Search for the cell housing the specified text and yield its (X, Y) center coordinate. 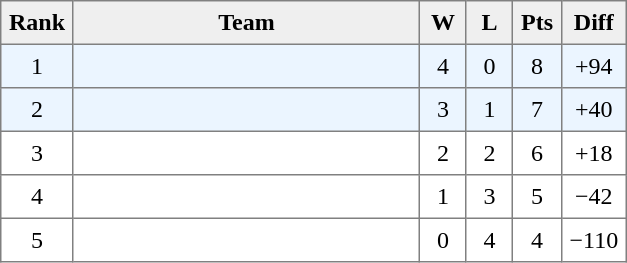
6 (537, 153)
Team (246, 23)
Pts (537, 23)
7 (537, 110)
−42 (594, 197)
−110 (594, 240)
L (489, 23)
+94 (594, 66)
+18 (594, 153)
+40 (594, 110)
W (443, 23)
Diff (594, 23)
8 (537, 66)
Rank (38, 23)
